Pinpoint the cell where the given text exists, returning its (X, Y) midpoint coordinate. 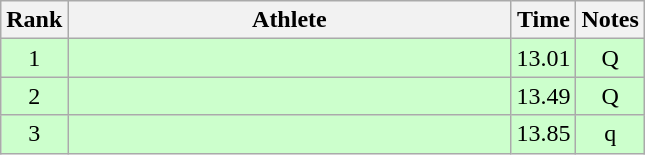
Rank (34, 20)
13.01 (544, 58)
13.49 (544, 96)
q (610, 134)
13.85 (544, 134)
Athlete (290, 20)
2 (34, 96)
3 (34, 134)
Time (544, 20)
1 (34, 58)
Notes (610, 20)
